For the text-containing cell, return its midpoint in [X, Y] coordinate format. 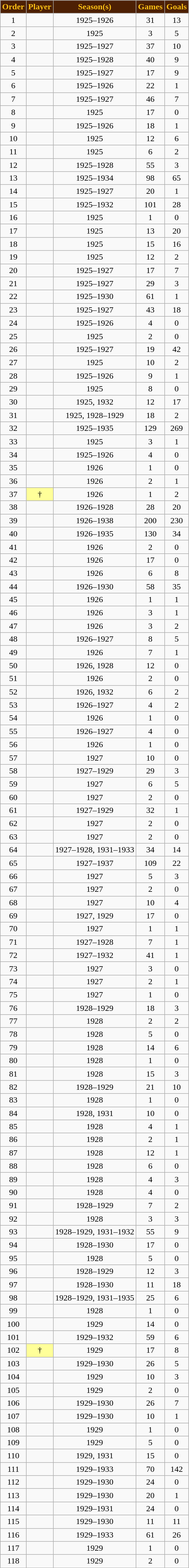
1925–1935 [94, 428]
1929–1932 [94, 1337]
81 [13, 1074]
69 [13, 916]
115 [13, 1522]
102 [13, 1350]
52 [13, 692]
1926–1928 [94, 507]
1926–1938 [94, 520]
117 [13, 1548]
1927–1928 [94, 942]
100 [13, 1324]
1929, 1931 [94, 1456]
1925, 1928–1929 [94, 415]
1928–1929, 1931–1932 [94, 1232]
80 [13, 1061]
47 [13, 626]
77 [13, 1021]
44 [13, 587]
93 [13, 1232]
1925–1930 [94, 297]
113 [13, 1495]
57 [13, 758]
75 [13, 995]
88 [13, 1166]
36 [13, 481]
72 [13, 955]
71 [13, 942]
49 [13, 652]
60 [13, 797]
1926–1935 [94, 534]
97 [13, 1285]
62 [13, 824]
74 [13, 981]
1928, 1931 [94, 1113]
116 [13, 1535]
79 [13, 1048]
1926, 1932 [94, 692]
112 [13, 1482]
63 [13, 837]
90 [13, 1192]
129 [151, 428]
87 [13, 1153]
84 [13, 1113]
91 [13, 1205]
118 [13, 1561]
27 [13, 362]
142 [177, 1469]
73 [13, 968]
54 [13, 718]
114 [13, 1508]
103 [13, 1363]
33 [13, 442]
76 [13, 1008]
104 [13, 1377]
48 [13, 639]
53 [13, 705]
1929–1931 [94, 1508]
38 [13, 507]
78 [13, 1034]
1926–1930 [94, 587]
82 [13, 1087]
1928–1929, 1931–1935 [94, 1298]
95 [13, 1258]
1927–1937 [94, 863]
1925, 1932 [94, 402]
1927, 1929 [94, 916]
89 [13, 1179]
105 [13, 1390]
269 [177, 428]
Player [40, 7]
1927–1928, 1931–1933 [94, 850]
111 [13, 1469]
Games [151, 7]
1925–1934 [94, 178]
83 [13, 1100]
56 [13, 744]
130 [151, 534]
68 [13, 903]
94 [13, 1245]
86 [13, 1140]
1927–1932 [94, 955]
50 [13, 665]
67 [13, 889]
85 [13, 1126]
108 [13, 1430]
230 [177, 520]
110 [13, 1456]
Order [13, 7]
66 [13, 876]
106 [13, 1403]
99 [13, 1311]
Goals [177, 7]
51 [13, 679]
107 [13, 1416]
1925–1932 [94, 205]
39 [13, 520]
45 [13, 600]
200 [151, 520]
96 [13, 1271]
1926, 1928 [94, 665]
Season(s) [94, 7]
23 [13, 310]
92 [13, 1218]
64 [13, 850]
30 [13, 402]
